From the cell containing the given text, extract its center point as [x, y] coordinate. 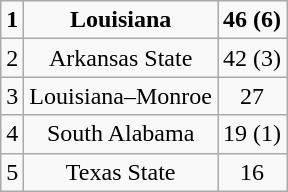
3 [12, 96]
16 [252, 172]
1 [12, 20]
5 [12, 172]
Louisiana–Monroe [121, 96]
2 [12, 58]
19 (1) [252, 134]
Arkansas State [121, 58]
46 (6) [252, 20]
27 [252, 96]
4 [12, 134]
Louisiana [121, 20]
42 (3) [252, 58]
Texas State [121, 172]
South Alabama [121, 134]
